Find where the given text appears and provide that cell's center as (X, Y) coordinate. 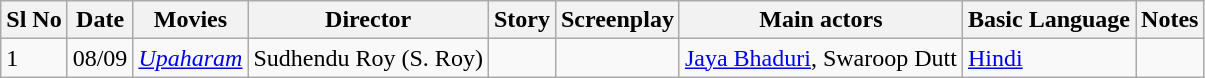
Director (368, 20)
Sl No (34, 20)
Date (100, 20)
Story (522, 20)
Basic Language (1048, 20)
Movies (190, 20)
Main actors (820, 20)
08/09 (100, 58)
Hindi (1048, 58)
Upaharam (190, 58)
Jaya Bhaduri, Swaroop Dutt (820, 58)
Notes (1170, 20)
Screenplay (617, 20)
1 (34, 58)
Sudhendu Roy (S. Roy) (368, 58)
